Pinpoint the cell where the given text exists, returning its [x, y] midpoint coordinate. 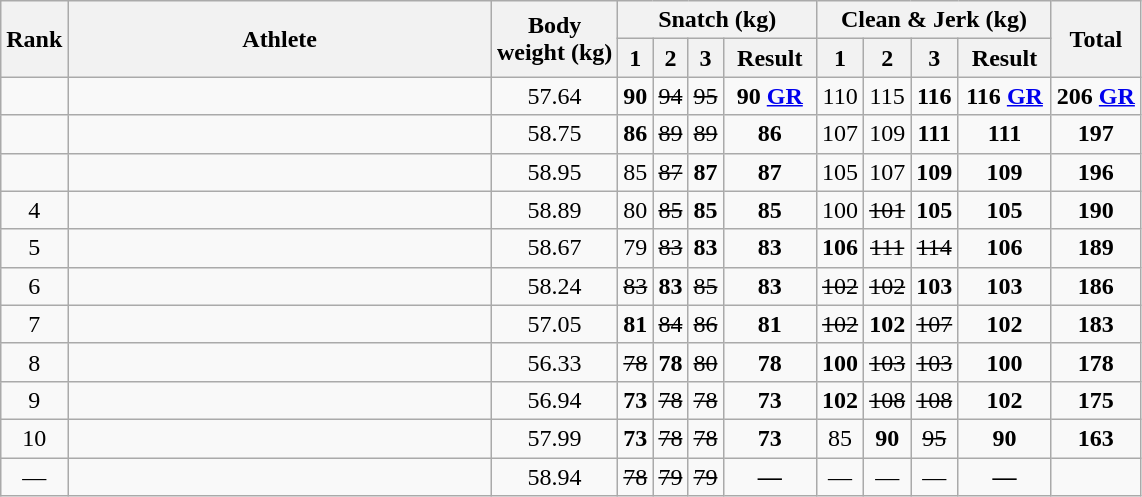
189 [1096, 248]
175 [1096, 400]
110 [840, 96]
Athlete [280, 39]
9 [34, 400]
4 [34, 210]
5 [34, 248]
Bodyweight (kg) [554, 39]
57.99 [554, 438]
58.94 [554, 477]
84 [670, 324]
57.05 [554, 324]
56.94 [554, 400]
7 [34, 324]
Total [1096, 39]
58.89 [554, 210]
206 GR [1096, 96]
Rank [34, 39]
56.33 [554, 362]
116 GR [1005, 96]
178 [1096, 362]
186 [1096, 286]
8 [34, 362]
163 [1096, 438]
94 [670, 96]
190 [1096, 210]
196 [1096, 172]
115 [888, 96]
57.64 [554, 96]
Clean & Jerk (kg) [934, 20]
101 [888, 210]
58.75 [554, 134]
116 [934, 96]
58.24 [554, 286]
197 [1096, 134]
183 [1096, 324]
Snatch (kg) [718, 20]
114 [934, 248]
10 [34, 438]
58.67 [554, 248]
58.95 [554, 172]
90 GR [770, 96]
6 [34, 286]
